Return (x, y) of the center of cell containing provided text 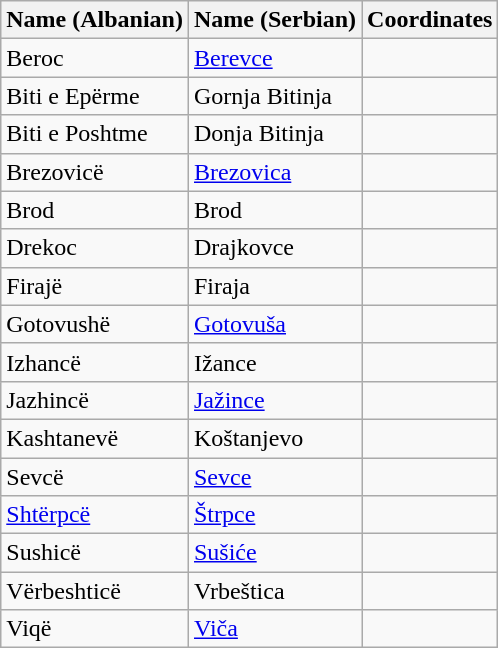
Jazhincë (95, 400)
Štrpce (274, 515)
Biti e Poshtme (95, 134)
Ižance (274, 362)
Name (Serbian) (274, 20)
Drekoc (95, 248)
Jažince (274, 400)
Drajkovce (274, 248)
Sevcë (95, 477)
Vrbeštica (274, 591)
Vërbeshticë (95, 591)
Shtërpcë (95, 515)
Koštanjevo (274, 438)
Sušiće (274, 553)
Sevce (274, 477)
Izhancë (95, 362)
Viča (274, 629)
Biti e Epërme (95, 96)
Brezovica (274, 172)
Gotovuša (274, 324)
Brezovicë (95, 172)
Donja Bitinja (274, 134)
Kashtanevë (95, 438)
Viqë (95, 629)
Name (Albanian) (95, 20)
Coordinates (430, 20)
Gotovushë (95, 324)
Sushicë (95, 553)
Beroc (95, 58)
Firaja (274, 286)
Firajë (95, 286)
Gornja Bitinja (274, 96)
Berevce (274, 58)
